Extract the (x, y) coordinate from the center of the cell holding the provided text.  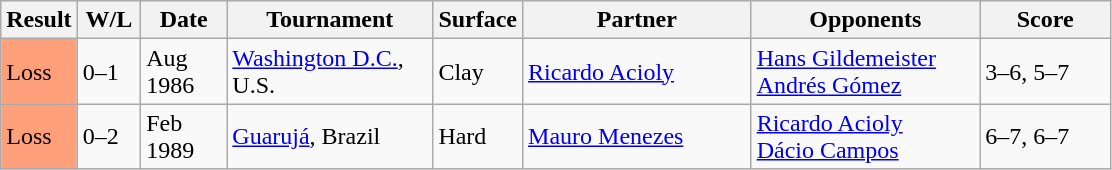
W/L (109, 20)
Surface (478, 20)
Washington D.C., U.S. (330, 72)
Tournament (330, 20)
Aug 1986 (184, 72)
Mauro Menezes (638, 136)
0–1 (109, 72)
Partner (638, 20)
0–2 (109, 136)
Score (1046, 20)
Guarujá, Brazil (330, 136)
Ricardo Acioly Dácio Campos (866, 136)
Hans Gildemeister Andrés Gómez (866, 72)
3–6, 5–7 (1046, 72)
Feb 1989 (184, 136)
Result (39, 20)
Date (184, 20)
Clay (478, 72)
Hard (478, 136)
Ricardo Acioly (638, 72)
6–7, 6–7 (1046, 136)
Opponents (866, 20)
